Extract the (X, Y) coordinate from the center of the cell holding the provided text.  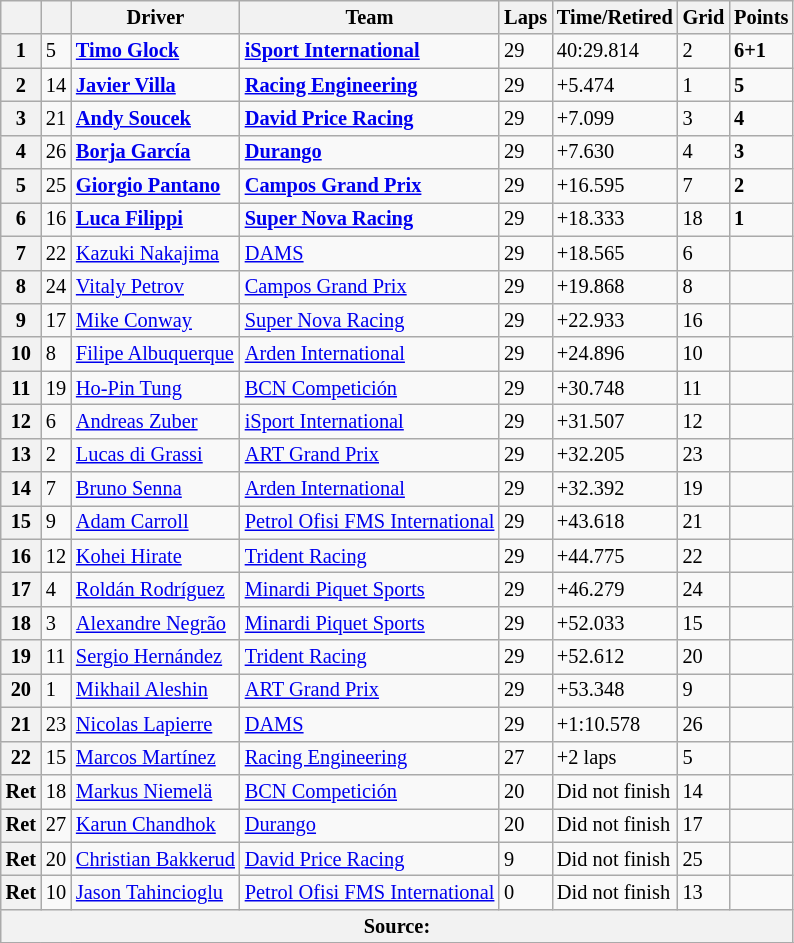
Driver (156, 17)
40:29.814 (615, 51)
Laps (526, 17)
+24.896 (615, 354)
Andy Soucek (156, 118)
+7.630 (615, 152)
Time/Retired (615, 17)
+43.618 (615, 522)
Adam Carroll (156, 522)
Timo Glock (156, 51)
Filipe Albuquerque (156, 354)
+1:10.578 (615, 724)
+5.474 (615, 85)
Christian Bakkerud (156, 859)
+30.748 (615, 388)
Team (370, 17)
Alexandre Negrão (156, 623)
+31.507 (615, 421)
Vitaly Petrov (156, 287)
Giorgio Pantano (156, 186)
+18.565 (615, 253)
Marcos Martínez (156, 758)
Kohei Hirate (156, 556)
+16.595 (615, 186)
Jason Tahincioglu (156, 892)
Karun Chandhok (156, 825)
Andreas Zuber (156, 421)
+32.392 (615, 489)
Kazuki Nakajima (156, 253)
Bruno Senna (156, 489)
6+1 (761, 51)
Borja García (156, 152)
Ho-Pin Tung (156, 388)
Nicolas Lapierre (156, 724)
Luca Filippi (156, 219)
Mikhail Aleshin (156, 690)
Source: (397, 926)
Grid (704, 17)
+32.205 (615, 455)
Mike Conway (156, 320)
+18.333 (615, 219)
+7.099 (615, 118)
+22.933 (615, 320)
+44.775 (615, 556)
+2 laps (615, 758)
+52.612 (615, 657)
Roldán Rodríguez (156, 589)
+53.348 (615, 690)
Javier Villa (156, 85)
+19.868 (615, 287)
0 (526, 892)
Points (761, 17)
Markus Niemelä (156, 791)
+46.279 (615, 589)
Sergio Hernández (156, 657)
+52.033 (615, 623)
Lucas di Grassi (156, 455)
